Scan for the cell matching the given text and deliver its (x, y) coordinate at center. 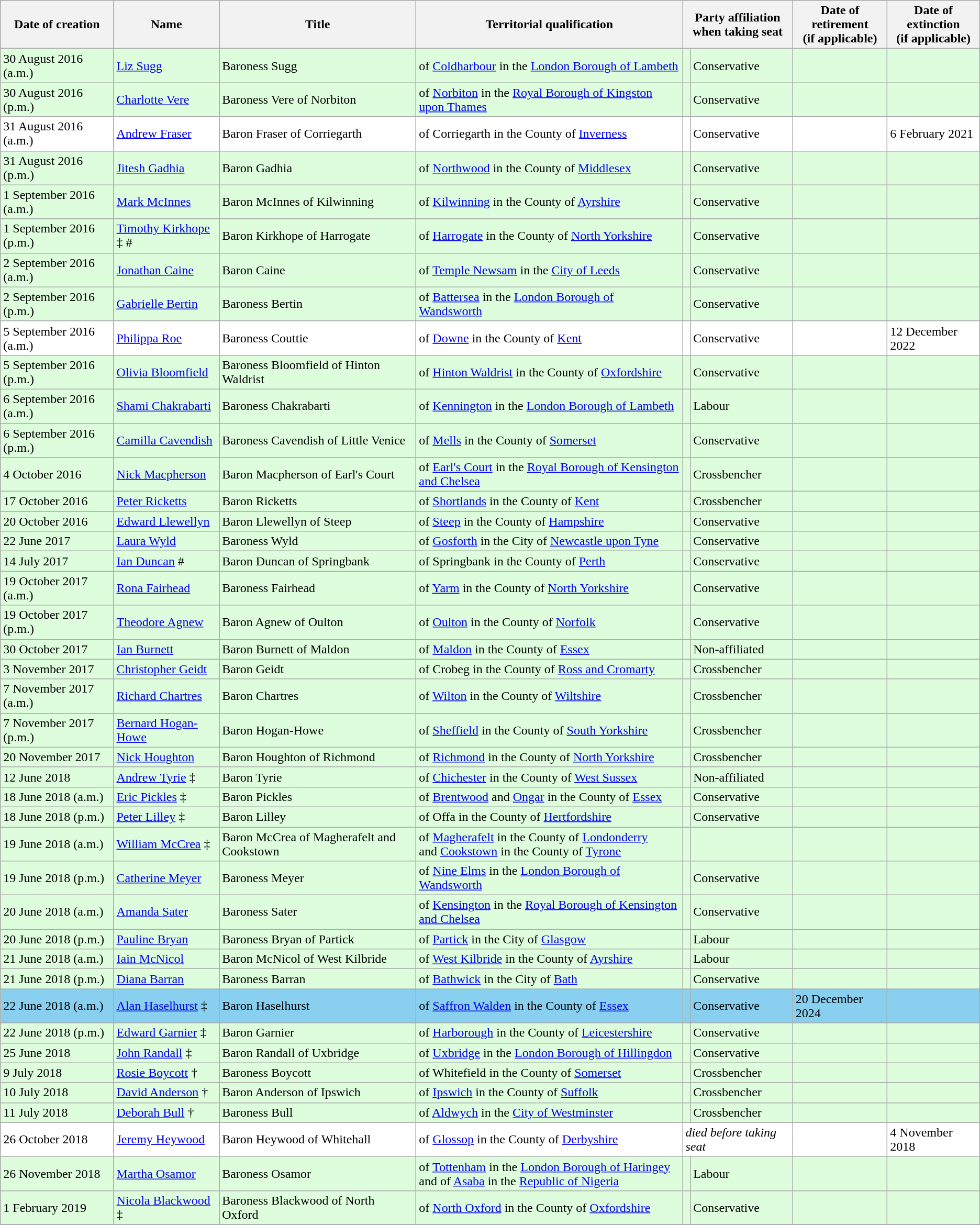
21 June 2018 (a.m.) (57, 959)
Ian Burnett (166, 649)
of Mells in the County of Somerset (550, 440)
17 October 2016 (57, 502)
Name (166, 25)
Baron Duncan of Springbank (318, 561)
of Nine Elms in the London Borough of Wandsworth (550, 878)
12 June 2018 (57, 777)
Baron Macpherson of Earl's Court (318, 474)
Deborah Bull † (166, 1112)
Catherine Meyer (166, 878)
of West Kilbride in the County of Ayrshire (550, 959)
of Oulton in the County of Norfolk (550, 622)
Baron Kirkhope of Harrogate (318, 236)
of Glossop in the County of Derbyshire (550, 1139)
of Northwood in the County of Middlesex (550, 168)
1 September 2016 (p.m.) (57, 236)
Baron McCrea of Magherafelt and Cookstown (318, 844)
30 October 2017 (57, 649)
of North Oxford in the County of Oxfordshire (550, 1207)
Baron Anderson of Ipswich (318, 1093)
Laura Wyld (166, 541)
30 August 2016 (a.m.) (57, 66)
Baron Randall of Uxbridge (318, 1053)
of Saffron Walden in the County of Essex (550, 1006)
Baroness Bull (318, 1112)
of Steep in the County of Hampshire (550, 521)
Mark McInnes (166, 202)
Olivia Bloomfield (166, 372)
Baron Houghton of Richmond (318, 757)
Bernard Hogan-Howe (166, 730)
30 August 2016 (p.m.) (57, 99)
of Chichester in the County of West Sussex (550, 777)
Baroness Wyld (318, 541)
of Earl's Court in the Royal Borough of Kensington and Chelsea (550, 474)
Gabrielle Bertin (166, 304)
4 November 2018 (933, 1139)
19 June 2018 (p.m.) (57, 878)
Baroness Couttie (318, 338)
Date of creation (57, 25)
Baroness Meyer (318, 878)
25 June 2018 (57, 1053)
Baroness Boycott (318, 1073)
of Temple Newsam in the City of Leeds (550, 270)
Baroness Blackwood of North Oxford (318, 1207)
Baroness Sugg (318, 66)
Party affiliationwhen taking seat (738, 25)
Baron Hogan-Howe (318, 730)
9 July 2018 (57, 1073)
18 June 2018 (a.m.) (57, 797)
Baroness Sater (318, 912)
1 February 2019 (57, 1207)
of Ipswich in the County of Suffolk (550, 1093)
19 October 2017 (p.m.) (57, 622)
Liz Sugg (166, 66)
22 June 2018 (a.m.) (57, 1006)
Baron Caine (318, 270)
Baron Burnett of Maldon (318, 649)
of Maldon in the County of Essex (550, 649)
Richard Chartres (166, 696)
of Norbiton in the Royal Borough of Kingston upon Thames (550, 99)
14 July 2017 (57, 561)
of Wilton in the County of Wiltshire (550, 696)
Edward Garnier ‡ (166, 1033)
of Bathwick in the City of Bath (550, 979)
of Kilwinning in the County of Ayrshire (550, 202)
Jeremy Heywood (166, 1139)
Baroness Fairhead (318, 588)
Baron Gadhia (318, 168)
3 November 2017 (57, 669)
of Whitefield in the County of Somerset (550, 1073)
Theodore Agnew (166, 622)
Baron Llewellyn of Steep (318, 521)
12 December 2022 (933, 338)
Baron Geidt (318, 669)
of Partick in the City of Glasgow (550, 939)
Baroness Vere of Norbiton (318, 99)
Baron Ricketts (318, 502)
Baron Fraser of Corriegarth (318, 134)
10 July 2018 (57, 1093)
Baron Lilley (318, 817)
of Harborough in the County of Leicestershire (550, 1033)
Andrew Fraser (166, 134)
Nicola Blackwood ‡ (166, 1207)
Nick Houghton (166, 757)
Diana Barran (166, 979)
of Tottenham in the London Borough of Haringeyand of Asaba in the Republic of Nigeria (550, 1174)
22 June 2018 (p.m.) (57, 1033)
of Shortlands in the County of Kent (550, 502)
Baroness Bertin (318, 304)
Shami Chakrabarti (166, 406)
David Anderson † (166, 1093)
Baroness Chakrabarti (318, 406)
of Sheffield in the County of South Yorkshire (550, 730)
Ian Duncan # (166, 561)
of Kennington in the London Borough of Lambeth (550, 406)
20 June 2018 (a.m.) (57, 912)
of Richmond in the County of North Yorkshire (550, 757)
Baroness Bryan of Partick (318, 939)
21 June 2018 (p.m.) (57, 979)
4 October 2016 (57, 474)
Date of retirement(if applicable) (840, 25)
Rona Fairhead (166, 588)
Baron Garnier (318, 1033)
Charlotte Vere (166, 99)
of Uxbridge in the London Borough of Hillingdon (550, 1053)
of Yarm in the County of North Yorkshire (550, 588)
26 October 2018 (57, 1139)
Philippa Roe (166, 338)
Baroness Cavendish of Little Venice (318, 440)
Amanda Sater (166, 912)
of Aldwych in the City of Westminster (550, 1112)
Baroness Bloomfield of Hinton Waldrist (318, 372)
31 August 2016 (p.m.) (57, 168)
William McCrea ‡ (166, 844)
Martha Osamor (166, 1174)
6 September 2016 (p.m.) (57, 440)
20 October 2016 (57, 521)
Camilla Cavendish (166, 440)
Baron Heywood of Whitehall (318, 1139)
5 September 2016 (a.m.) (57, 338)
Baron Chartres (318, 696)
Eric Pickles ‡ (166, 797)
of Harrogate in the County of North Yorkshire (550, 236)
Baroness Osamor (318, 1174)
of Offa in the County of Hertfordshire (550, 817)
Title (318, 25)
Jonathan Caine (166, 270)
6 February 2021 (933, 134)
11 July 2018 (57, 1112)
Jitesh Gadhia (166, 168)
Timothy Kirkhope ‡ # (166, 236)
6 September 2016 (a.m.) (57, 406)
Andrew Tyrie ‡ (166, 777)
of Battersea in the London Borough of Wandsworth (550, 304)
2 September 2016 (a.m.) (57, 270)
of Hinton Waldrist in the County of Oxfordshire (550, 372)
Iain McNicol (166, 959)
18 June 2018 (p.m.) (57, 817)
of Springbank in the County of Perth (550, 561)
7 November 2017 (p.m.) (57, 730)
26 November 2018 (57, 1174)
Territorial qualification (550, 25)
of Kensington in the Royal Borough of Kensington and Chelsea (550, 912)
19 June 2018 (a.m.) (57, 844)
of Coldharbour in the London Borough of Lambeth (550, 66)
Baron McInnes of Kilwinning (318, 202)
of Crobeg in the County of Ross and Cromarty (550, 669)
Baroness Barran (318, 979)
Baron Haselhurst (318, 1006)
19 October 2017 (a.m.) (57, 588)
1 September 2016 (a.m.) (57, 202)
7 November 2017 (a.m.) (57, 696)
Pauline Bryan (166, 939)
20 June 2018 (p.m.) (57, 939)
of Corriegarth in the County of Inverness (550, 134)
Date of extinction(if applicable) (933, 25)
of Brentwood and Ongar in the County of Essex (550, 797)
Baron Pickles (318, 797)
2 September 2016 (p.m.) (57, 304)
Peter Lilley ‡ (166, 817)
Rosie Boycott † (166, 1073)
5 September 2016 (p.m.) (57, 372)
20 December 2024 (840, 1006)
Baron Tyrie (318, 777)
of Gosforth in the City of Newcastle upon Tyne (550, 541)
Nick Macpherson (166, 474)
Edward Llewellyn (166, 521)
Baron Agnew of Oulton (318, 622)
John Randall ‡ (166, 1053)
22 June 2017 (57, 541)
of Magherafelt in the County of Londonderryand Cookstown in the County of Tyrone (550, 844)
of Downe in the County of Kent (550, 338)
Alan Haselhurst ‡ (166, 1006)
Baron McNicol of West Kilbride (318, 959)
Christopher Geidt (166, 669)
died before taking seat (738, 1139)
31 August 2016 (a.m.) (57, 134)
20 November 2017 (57, 757)
Peter Ricketts (166, 502)
